Provide the (X, Y) coordinate of the cell's center where the given text is located.  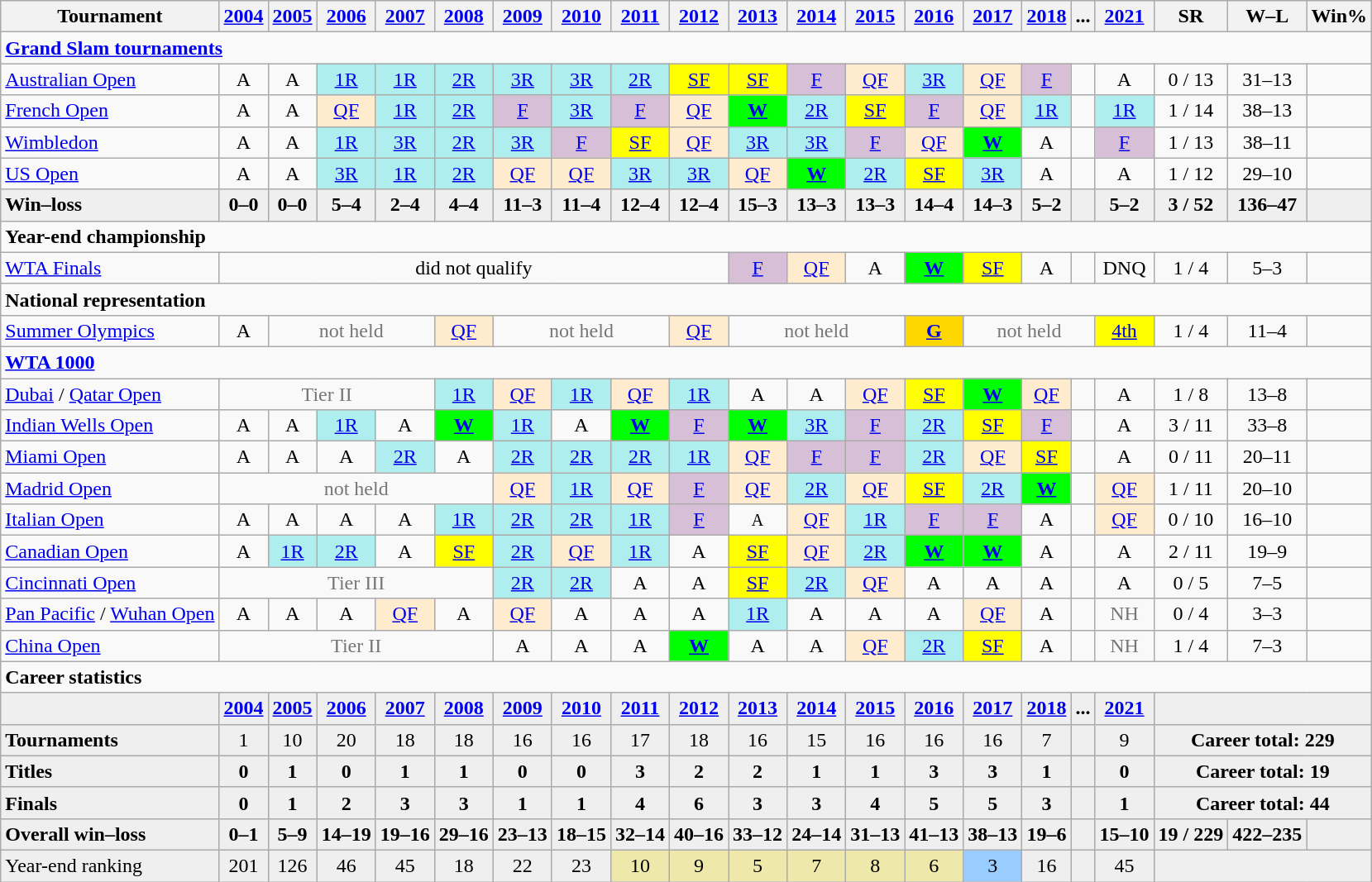
Pan Pacific / Wuhan Open (110, 614)
3 / 11 (1191, 426)
Career total: 19 (1262, 771)
24–14 (817, 834)
38–11 (1267, 142)
19–6 (1047, 834)
20–11 (1267, 457)
Summer Olympics (110, 331)
14–3 (992, 205)
2 / 11 (1191, 551)
0 / 11 (1191, 457)
Tournament (110, 17)
Wimbledon (110, 142)
W–L (1267, 17)
126 (293, 865)
0–1 (243, 834)
0 / 13 (1191, 79)
11–3 (523, 205)
7–3 (1267, 646)
Italian Open (110, 520)
23–13 (523, 834)
15–3 (758, 205)
Career total: 44 (1262, 803)
WTA Finals (110, 268)
Win% (1340, 17)
3–3 (1267, 614)
Career statistics (686, 677)
7–5 (1267, 583)
15–10 (1125, 834)
US Open (110, 174)
Titles (110, 771)
20–10 (1267, 489)
422–235 (1267, 834)
National representation (686, 299)
1 / 13 (1191, 142)
3 / 52 (1191, 205)
1 / 12 (1191, 174)
41–13 (935, 834)
33–12 (758, 834)
Miami Open (110, 457)
23 (581, 865)
2–4 (405, 205)
SR (1191, 17)
33–8 (1267, 426)
did not qualify (474, 268)
8 (875, 865)
China Open (110, 646)
1 / 8 (1191, 394)
G (935, 331)
1 / 11 (1191, 489)
20 (346, 740)
Career total: 229 (1262, 740)
29–16 (463, 834)
Madrid Open (110, 489)
Year-end championship (686, 236)
DNQ (1125, 268)
Grand Slam tournaments (686, 48)
Win–loss (110, 205)
Tournaments (110, 740)
46 (346, 865)
Indian Wells Open (110, 426)
19–16 (405, 834)
Canadian Open (110, 551)
14–4 (935, 205)
Cincinnati Open (110, 583)
16–10 (1267, 520)
Australian Open (110, 79)
19 / 229 (1191, 834)
Overall win–loss (110, 834)
17 (640, 740)
40–16 (700, 834)
0 / 10 (1191, 520)
0 / 4 (1191, 614)
136–47 (1267, 205)
0 / 5 (1191, 583)
14–19 (346, 834)
13–8 (1267, 394)
4th (1125, 331)
WTA 1000 (686, 362)
Tier III (356, 583)
1 / 14 (1191, 111)
201 (243, 865)
5–3 (1267, 268)
5–4 (346, 205)
32–14 (640, 834)
Finals (110, 803)
Year-end ranking (110, 865)
15 (817, 740)
5–9 (293, 834)
29–10 (1267, 174)
18–15 (581, 834)
Dubai / Qatar Open (110, 394)
4–4 (463, 205)
22 (523, 865)
French Open (110, 111)
19–9 (1267, 551)
